Capture the cell that displays the provided text and extract its (X, Y) central coordinate. 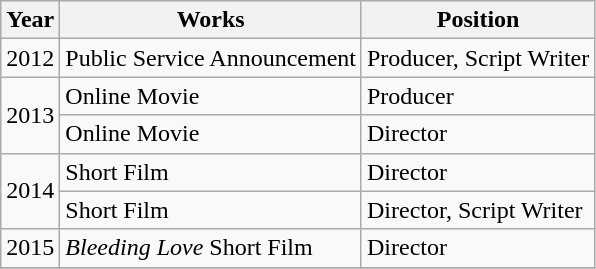
2015 (30, 248)
Director, Script Writer (478, 210)
2012 (30, 58)
2014 (30, 191)
Year (30, 20)
Bleeding Love Short Film (211, 248)
Producer (478, 96)
Producer, Script Writer (478, 58)
Position (478, 20)
2013 (30, 115)
Works (211, 20)
Public Service Announcement (211, 58)
